Return the [X, Y] coordinate for the center point of the cell that contains the specified text.  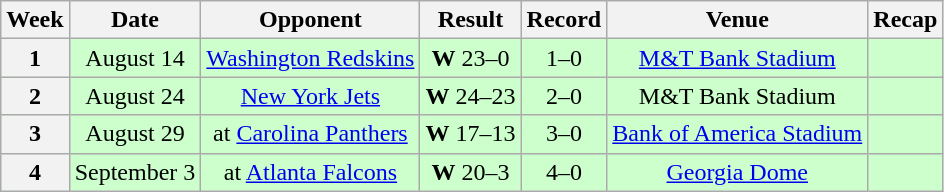
W 17–13 [470, 134]
New York Jets [310, 96]
Date [135, 20]
Venue [738, 20]
W 24–23 [470, 96]
Washington Redskins [310, 58]
1 [35, 58]
Week [35, 20]
August 29 [135, 134]
W 20–3 [470, 172]
Recap [906, 20]
Bank of America Stadium [738, 134]
Record [564, 20]
Result [470, 20]
September 3 [135, 172]
at Atlanta Falcons [310, 172]
2–0 [564, 96]
1–0 [564, 58]
August 24 [135, 96]
Opponent [310, 20]
3–0 [564, 134]
W 23–0 [470, 58]
August 14 [135, 58]
Georgia Dome [738, 172]
4 [35, 172]
at Carolina Panthers [310, 134]
4–0 [564, 172]
3 [35, 134]
2 [35, 96]
